Capture the cell that displays the provided text and extract its [x, y] central coordinate. 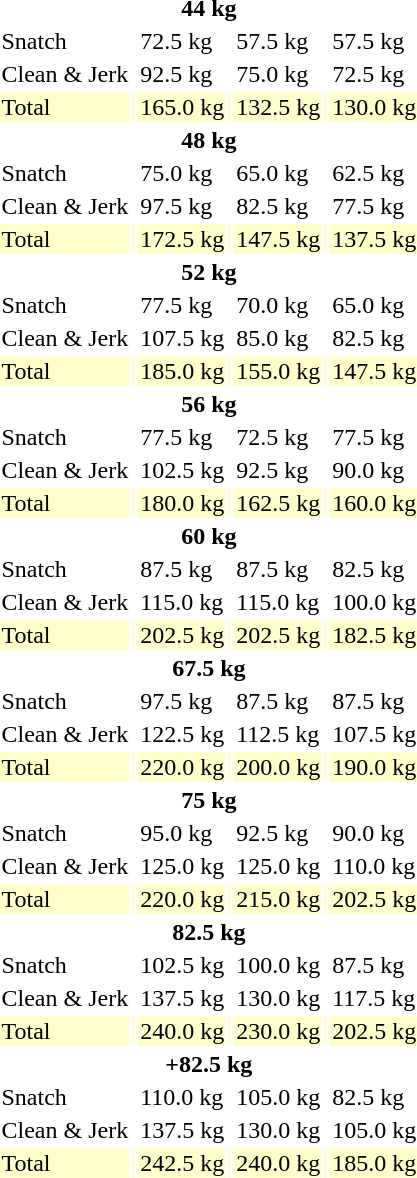
200.0 kg [278, 767]
82.5 kg [278, 206]
147.5 kg [278, 239]
70.0 kg [278, 305]
112.5 kg [278, 734]
215.0 kg [278, 899]
185.0 kg [182, 371]
110.0 kg [182, 1097]
172.5 kg [182, 239]
105.0 kg [278, 1097]
57.5 kg [278, 41]
85.0 kg [278, 338]
242.5 kg [182, 1163]
162.5 kg [278, 503]
230.0 kg [278, 1031]
122.5 kg [182, 734]
132.5 kg [278, 107]
95.0 kg [182, 833]
100.0 kg [278, 965]
155.0 kg [278, 371]
107.5 kg [182, 338]
65.0 kg [278, 173]
165.0 kg [182, 107]
180.0 kg [182, 503]
